Output the [x, y] coordinate of the center of the cell containing the given text.  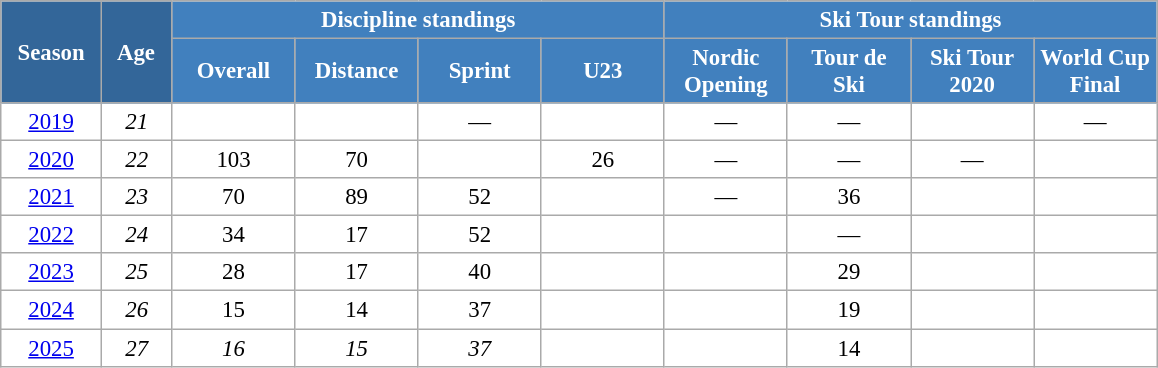
19 [848, 310]
34 [234, 235]
2022 [52, 235]
Ski Tour2020 [972, 72]
28 [234, 273]
36 [848, 197]
Discipline standings [418, 20]
25 [136, 273]
NordicOpening [726, 72]
Tour deSki [848, 72]
2021 [52, 197]
40 [480, 273]
Age [136, 52]
2020 [52, 160]
2024 [52, 310]
2023 [52, 273]
103 [234, 160]
World CupFinal [1096, 72]
27 [136, 348]
16 [234, 348]
2025 [52, 348]
U23 [602, 72]
Ski Tour standings [910, 20]
Season [52, 52]
21 [136, 122]
24 [136, 235]
23 [136, 197]
2019 [52, 122]
Sprint [480, 72]
89 [356, 197]
Distance [356, 72]
Overall [234, 72]
22 [136, 160]
29 [848, 273]
